Scan for the cell matching the given text and deliver its (x, y) coordinate at center. 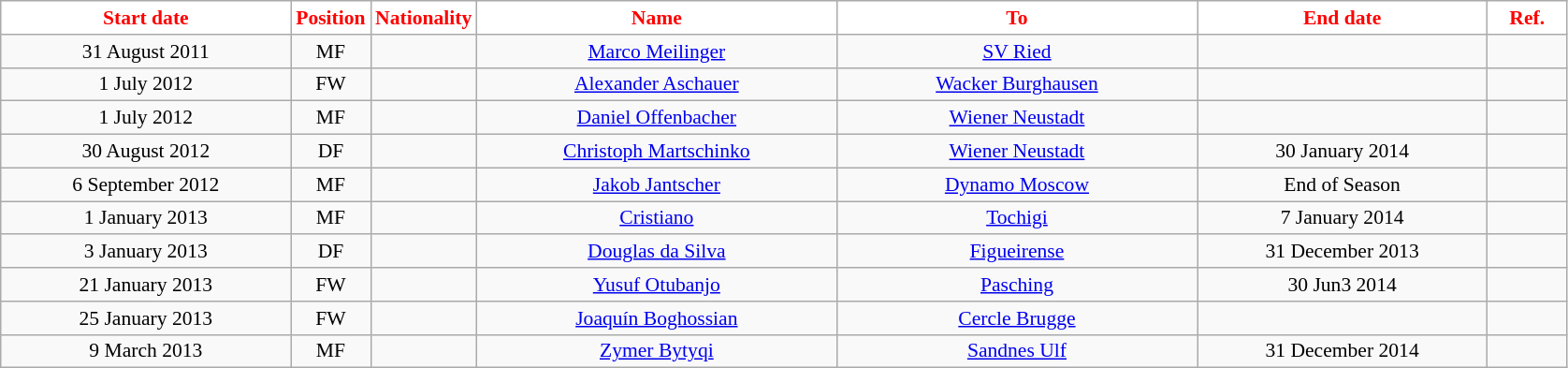
Sandnes Ulf (1016, 351)
Douglas da Silva (657, 252)
Position (331, 18)
Joaquín Boghossian (657, 318)
Tochigi (1016, 218)
7 January 2014 (1343, 218)
Figueirense (1016, 252)
Pasching (1016, 285)
9 March 2013 (146, 351)
6 September 2012 (146, 184)
Christoph Martschinko (657, 152)
Zymer Bytyqi (657, 351)
31 August 2011 (146, 52)
30 January 2014 (1343, 152)
Ref. (1527, 18)
3 January 2013 (146, 252)
End of Season (1343, 184)
Daniel Offenbacher (657, 118)
To (1016, 18)
Dynamo Moscow (1016, 184)
30 Jun3 2014 (1343, 285)
21 January 2013 (146, 285)
SV Ried (1016, 52)
25 January 2013 (146, 318)
Yusuf Otubanjo (657, 285)
30 August 2012 (146, 152)
Jakob Jantscher (657, 184)
31 December 2014 (1343, 351)
Marco Meilinger (657, 52)
1 January 2013 (146, 218)
Cristiano (657, 218)
End date (1343, 18)
Nationality (423, 18)
Alexander Aschauer (657, 84)
Wacker Burghausen (1016, 84)
Name (657, 18)
Cercle Brugge (1016, 318)
31 December 2013 (1343, 252)
Start date (146, 18)
